Locate the cell with the specified text and output its [X, Y] center coordinate. 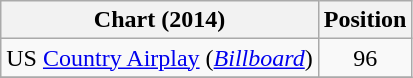
US Country Airplay (Billboard) [160, 58]
96 [365, 58]
Chart (2014) [160, 20]
Position [365, 20]
